Detect which cell encompasses the target text, then output its (x, y) center coordinate. 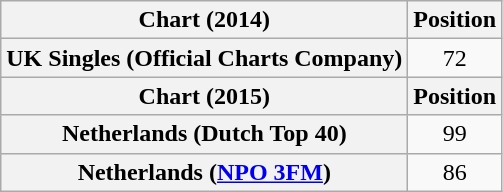
Chart (2014) (204, 20)
86 (455, 172)
UK Singles (Official Charts Company) (204, 58)
Netherlands (Dutch Top 40) (204, 134)
Chart (2015) (204, 96)
Netherlands (NPO 3FM) (204, 172)
99 (455, 134)
72 (455, 58)
